Search for the cell housing the specified text and yield its [x, y] center coordinate. 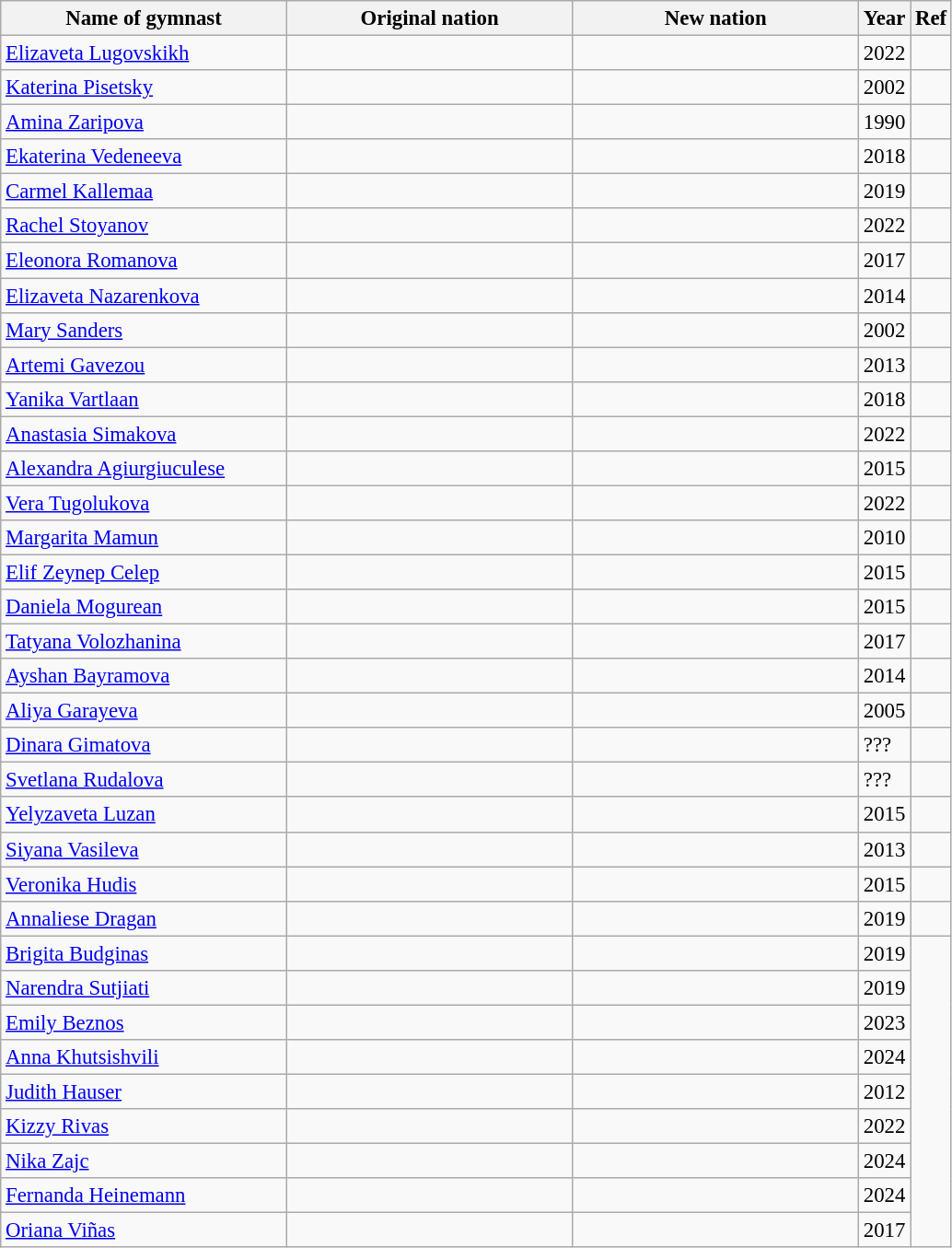
Veronika Hudis [144, 884]
Judith Hauser [144, 1091]
Annaliese Dragan [144, 918]
Tatyana Volozhanina [144, 642]
New nation [716, 18]
Daniela Mogurean [144, 607]
Ref [932, 18]
2010 [885, 538]
Emily Beznos [144, 1022]
Anna Khutsishvili [144, 1057]
Fernanda Heinemann [144, 1196]
Aliya Garayeva [144, 711]
Amina Zaripova [144, 122]
1990 [885, 122]
Artemi Gavezou [144, 365]
Year [885, 18]
Oriana Viñas [144, 1231]
Siyana Vasileva [144, 849]
Ayshan Bayramova [144, 676]
Narendra Sutjiati [144, 988]
Svetlana Rudalova [144, 780]
Eleonora Romanova [144, 261]
Margarita Mamun [144, 538]
Mary Sanders [144, 330]
Carmel Kallemaa [144, 192]
Katerina Pisetsky [144, 87]
Name of gymnast [144, 18]
2005 [885, 711]
Vera Tugolukova [144, 503]
2012 [885, 1091]
Anastasia Simakova [144, 434]
Brigita Budginas [144, 953]
Alexandra Agiurgiuculese [144, 469]
Original nation [429, 18]
Yanika Vartlaan [144, 399]
Kizzy Rivas [144, 1126]
2023 [885, 1022]
Elif Zeynep Celep [144, 572]
Yelyzaveta Luzan [144, 815]
Rachel Stoyanov [144, 226]
Ekaterina Vedeneeva [144, 157]
Dinara Gimatova [144, 745]
Elizaveta Nazarenkova [144, 296]
Nika Zajc [144, 1161]
Elizaveta Lugovskikh [144, 53]
